Find where the given text appears and provide that cell's center as [x, y] coordinate. 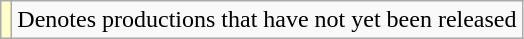
Denotes productions that have not yet been released [267, 20]
